Return (X, Y) of the center of cell containing provided text 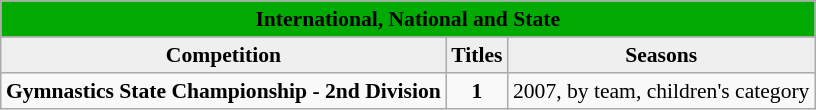
1 (477, 91)
Gymnastics State Championship - 2nd Division (224, 91)
International, National and State (408, 19)
Competition (224, 55)
Titles (477, 55)
Seasons (662, 55)
2007, by team, children's category (662, 91)
